Find where the given text appears and provide that cell's center as (X, Y) coordinate. 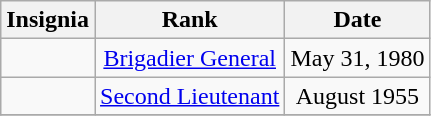
August 1955 (358, 96)
Date (358, 20)
Brigadier General (190, 58)
Second Lieutenant (190, 96)
May 31, 1980 (358, 58)
Insignia (48, 20)
Rank (190, 20)
